Output the (x, y) coordinate of the center of the cell containing the given text.  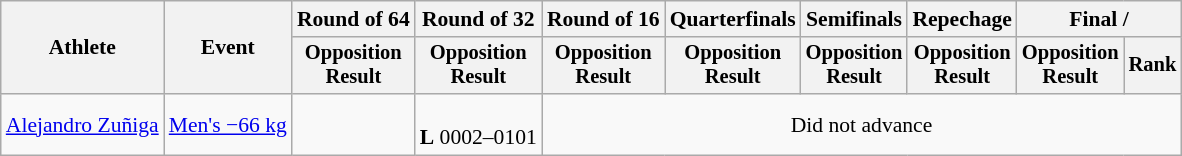
Round of 32 (478, 19)
Quarterfinals (733, 19)
Event (228, 48)
Round of 16 (604, 19)
Final / (1099, 19)
Rank (1153, 66)
Repechage (962, 19)
Men's −66 kg (228, 124)
Athlete (82, 48)
Did not advance (862, 124)
Round of 64 (354, 19)
Semifinals (854, 19)
L 0002–0101 (478, 124)
Alejandro Zuñiga (82, 124)
